Capture the cell that displays the provided text and extract its (x, y) central coordinate. 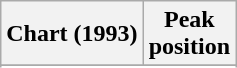
Peakposition (189, 34)
Chart (1993) (72, 34)
